Provide the [x, y] coordinate of the cell's center where the given text is located.  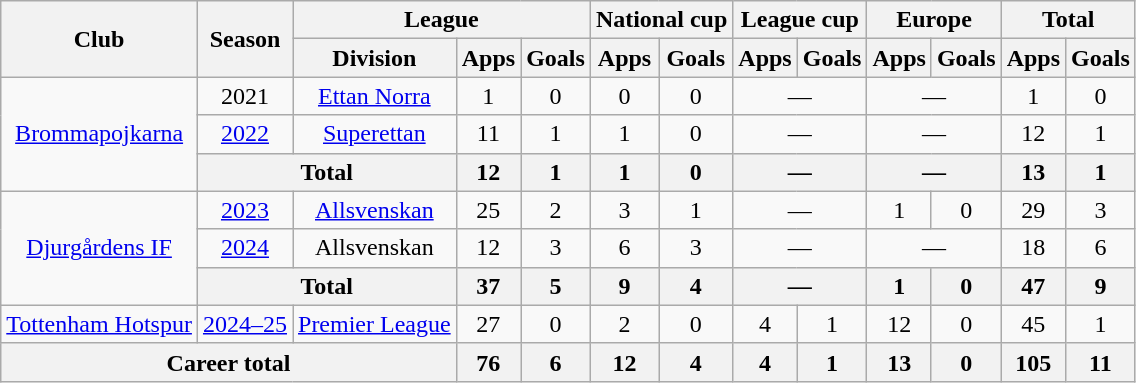
Djurgårdens IF [100, 248]
Tottenham Hotspur [100, 324]
18 [1033, 248]
Europe [934, 20]
45 [1033, 324]
76 [488, 362]
5 [556, 286]
47 [1033, 286]
2022 [244, 134]
2021 [244, 96]
Club [100, 39]
Ettan Norra [374, 96]
Brommapojkarna [100, 134]
25 [488, 210]
27 [488, 324]
National cup [661, 20]
Division [374, 58]
37 [488, 286]
29 [1033, 210]
League cup [800, 20]
League [441, 20]
105 [1033, 362]
Season [244, 39]
2024 [244, 248]
2024–25 [244, 324]
Premier League [374, 324]
Superettan [374, 134]
Career total [228, 362]
2023 [244, 210]
